Locate the cell with the specified text and output its (X, Y) center coordinate. 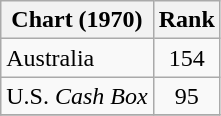
Chart (1970) (77, 20)
154 (186, 58)
95 (186, 96)
U.S. Cash Box (77, 96)
Rank (186, 20)
Australia (77, 58)
